Locate the cell with the specified text and output its (X, Y) center coordinate. 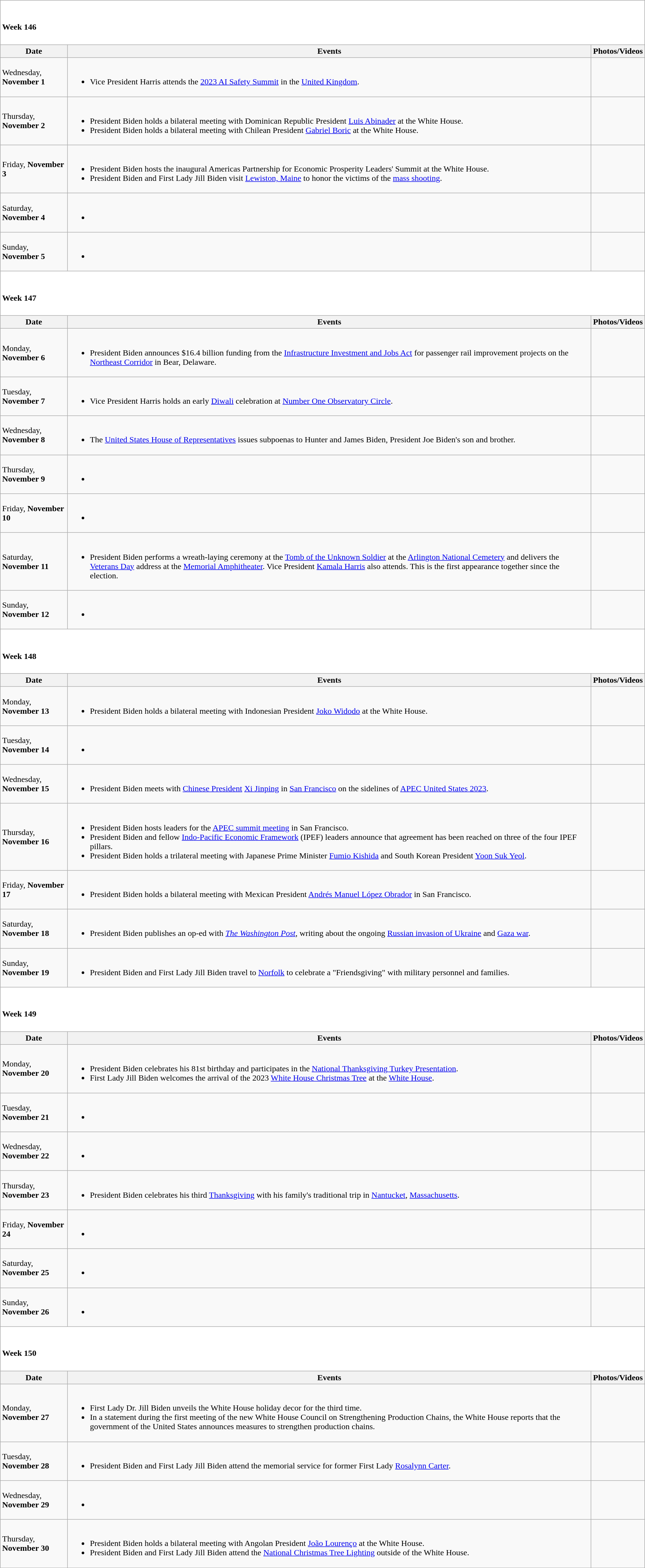
Wednesday, November 1 (34, 77)
Saturday, November 4 (34, 213)
Friday, November 17 (34, 890)
President Biden celebrates his third Thanksgiving with his family's traditional trip in Nantucket, Massachusetts. (329, 1190)
Monday, November 27 (34, 1413)
Vice President Harris holds an early Diwali celebration at Number One Observatory Circle. (329, 396)
Friday, November 24 (34, 1229)
President Biden meets with Chinese President Xi Jinping in San Francisco on the sidelines of APEC United States 2023. (329, 784)
Thursday, November 30 (34, 1544)
Monday, November 6 (34, 353)
Sunday, November 12 (34, 610)
Tuesday, November 21 (34, 1113)
Wednesday, November 29 (34, 1500)
Monday, November 13 (34, 706)
Friday, November 3 (34, 169)
Saturday, November 11 (34, 561)
Thursday, November 16 (34, 837)
Sunday, November 26 (34, 1307)
Friday, November 10 (34, 513)
Vice President Harris attends the 2023 AI Safety Summit in the United Kingdom. (329, 77)
Week 146 (322, 23)
President Biden and First Lady Jill Biden travel to Norfolk to celebrate a "Friendsgiving" with military personnel and families. (329, 968)
President Biden publishes an op-ed with The Washington Post, writing about the ongoing Russian invasion of Ukraine and Gaza war. (329, 929)
Wednesday, November 22 (34, 1151)
President Biden holds a bilateral meeting with Mexican President Andrés Manuel López Obrador in San Francisco. (329, 890)
Monday, November 20 (34, 1069)
Wednesday, November 15 (34, 784)
Saturday, November 25 (34, 1268)
Sunday, November 5 (34, 251)
Sunday, November 19 (34, 968)
Tuesday, November 28 (34, 1461)
Week 148 (322, 651)
Week 147 (322, 293)
Tuesday, November 14 (34, 745)
Thursday, November 9 (34, 474)
Week 149 (322, 1009)
President Biden holds a bilateral meeting with Indonesian President Joko Widodo at the White House. (329, 706)
Wednesday, November 8 (34, 435)
Week 150 (322, 1349)
Saturday, November 18 (34, 929)
The United States House of Representatives issues subpoenas to Hunter and James Biden, President Joe Biden's son and brother. (329, 435)
President Biden and First Lady Jill Biden attend the memorial service for former First Lady Rosalynn Carter. (329, 1461)
Thursday, November 23 (34, 1190)
Tuesday, November 7 (34, 396)
Thursday, November 2 (34, 121)
